Return [x, y] of the center of cell containing provided text 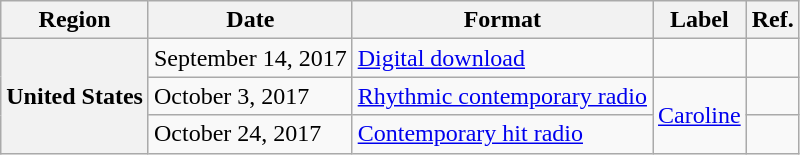
October 3, 2017 [250, 96]
Date [250, 20]
Label [699, 20]
Rhythmic contemporary radio [502, 96]
Caroline [699, 115]
Contemporary hit radio [502, 134]
Region [75, 20]
Format [502, 20]
United States [75, 96]
September 14, 2017 [250, 58]
Digital download [502, 58]
Ref. [772, 20]
October 24, 2017 [250, 134]
